Determine the (X, Y) coordinate at the center of the cell enclosing the given text.  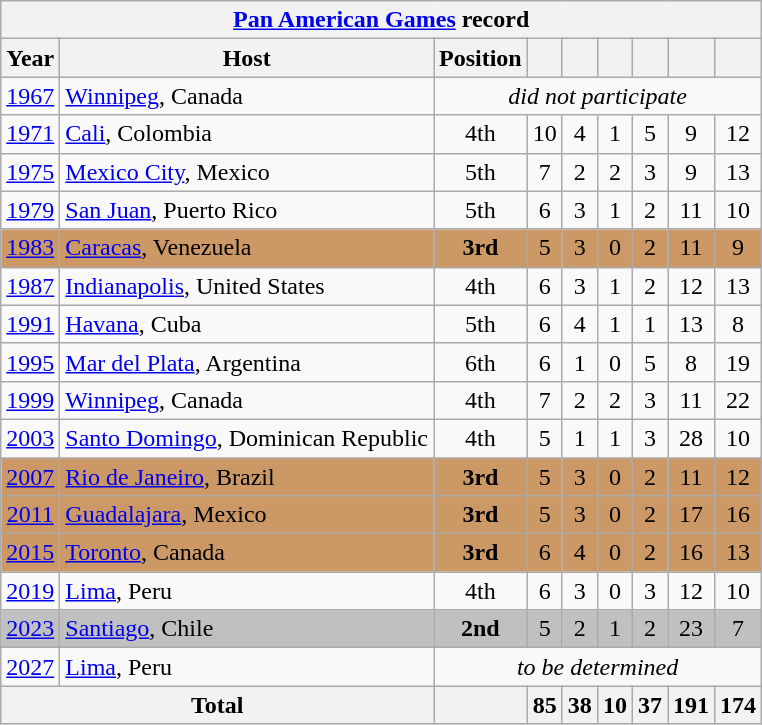
28 (692, 438)
Host (247, 58)
Year (30, 58)
2023 (30, 629)
1999 (30, 400)
85 (544, 705)
19 (738, 362)
Mar del Plata, Argentina (247, 362)
1995 (30, 362)
Santiago, Chile (247, 629)
1991 (30, 324)
Total (218, 705)
2nd (481, 629)
Toronto, Canada (247, 553)
Guadalajara, Mexico (247, 515)
San Juan, Puerto Rico (247, 210)
1967 (30, 96)
Mexico City, Mexico (247, 172)
2027 (30, 667)
191 (692, 705)
38 (580, 705)
22 (738, 400)
2007 (30, 477)
1983 (30, 248)
Cali, Colombia (247, 134)
2011 (30, 515)
17 (692, 515)
2015 (30, 553)
Rio de Janeiro, Brazil (247, 477)
to be determined (598, 667)
Santo Domingo, Dominican Republic (247, 438)
1971 (30, 134)
Caracas, Venezuela (247, 248)
23 (692, 629)
6th (481, 362)
2003 (30, 438)
Indianapolis, United States (247, 286)
174 (738, 705)
2019 (30, 591)
Pan American Games record (382, 20)
1975 (30, 172)
Position (481, 58)
1987 (30, 286)
37 (650, 705)
did not participate (598, 96)
1979 (30, 210)
Havana, Cuba (247, 324)
